Extract the (x, y) coordinate from the center of the cell holding the provided text.  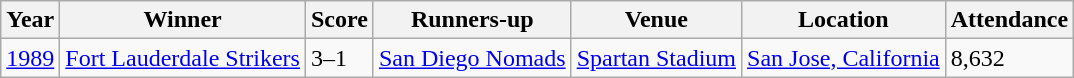
1989 (30, 58)
Runners-up (472, 20)
Fort Lauderdale Strikers (183, 58)
8,632 (1009, 58)
San Jose, California (844, 58)
San Diego Nomads (472, 58)
Venue (656, 20)
Location (844, 20)
Score (339, 20)
Winner (183, 20)
Spartan Stadium (656, 58)
Year (30, 20)
3–1 (339, 58)
Attendance (1009, 20)
